Return [x, y] of the center of cell containing provided text 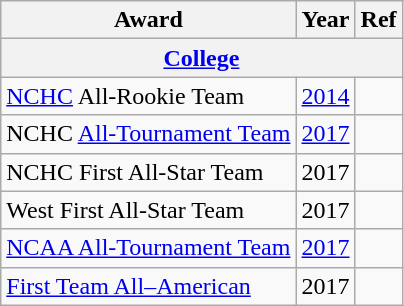
NCHC First All-Star Team [148, 172]
Award [148, 20]
First Team All–American [148, 286]
NCHC All-Tournament Team [148, 134]
Ref [378, 20]
NCHC All-Rookie Team [148, 96]
West First All-Star Team [148, 210]
Year [326, 20]
College [202, 58]
2014 [326, 96]
NCAA All-Tournament Team [148, 248]
